Extract the [x, y] coordinate from the center of the cell holding the provided text.  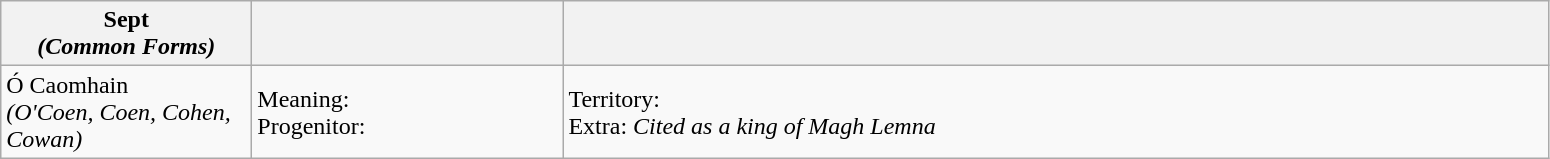
Sept(Common Forms) [126, 34]
Meaning:Progenitor: [408, 112]
Territory: Extra: Cited as a king of Magh Lemna [1056, 112]
Ó Caomhain(O'Coen, Coen, Cohen, Cowan) [126, 112]
